Output the (X, Y) coordinate of the center of the cell containing the given text.  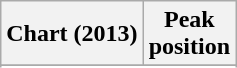
Chart (2013) (72, 34)
Peakposition (189, 34)
